Determine the (X, Y) coordinate at the center of the cell enclosing the given text.  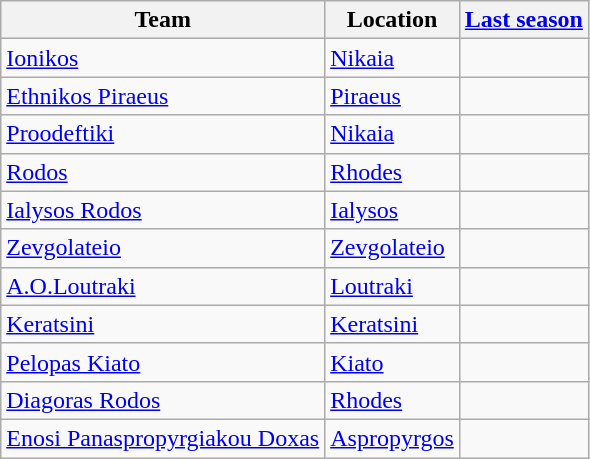
Team (163, 20)
Kiato (392, 362)
Ialysos (392, 210)
Last season (524, 20)
Loutraki (392, 286)
Rodos (163, 172)
Ionikos (163, 58)
Aspropyrgos (392, 438)
Piraeus (392, 96)
Ethnikos Piraeus (163, 96)
Diagoras Rodos (163, 400)
Enosi Panaspropyrgiakou Doxas (163, 438)
Pelopas Kiato (163, 362)
Ialysos Rodos (163, 210)
Location (392, 20)
Proodeftiki (163, 134)
A.O.Loutraki (163, 286)
